Return the [X, Y] coordinate for the center point of the cell that contains the specified text.  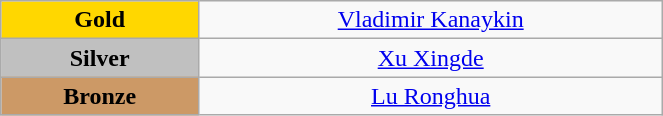
Xu Xingde [431, 58]
Gold [100, 20]
Bronze [100, 96]
Silver [100, 58]
Lu Ronghua [431, 96]
Vladimir Kanaykin [431, 20]
